Return [X, Y] of the center of cell containing provided text 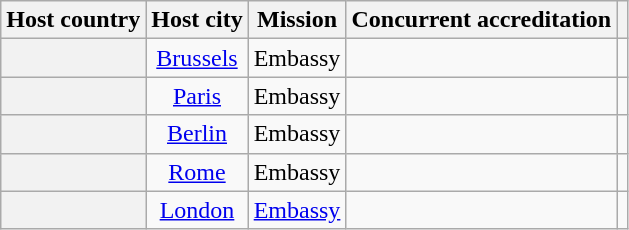
Paris [197, 96]
Brussels [197, 58]
Host country [74, 20]
Concurrent accreditation [482, 20]
Mission [297, 20]
Host city [197, 20]
Rome [197, 172]
London [197, 210]
Berlin [197, 134]
